Return (X, Y) of the center of cell containing provided text 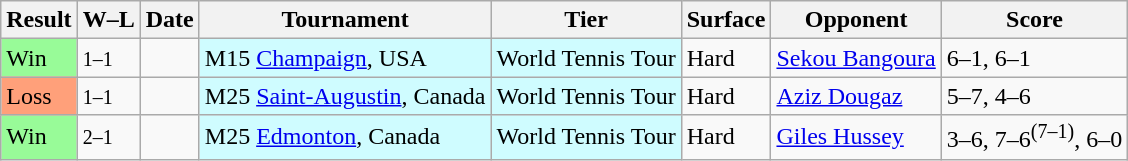
Opponent (856, 20)
W–L (108, 20)
M25 Saint-Augustin, Canada (345, 96)
Surface (726, 20)
Result (39, 20)
2–1 (108, 138)
M25 Edmonton, Canada (345, 138)
Sekou Bangoura (856, 58)
6–1, 6–1 (1034, 58)
3–6, 7–6(7–1), 6–0 (1034, 138)
Tier (586, 20)
5–7, 4–6 (1034, 96)
Giles Hussey (856, 138)
Loss (39, 96)
Score (1034, 20)
Aziz Dougaz (856, 96)
Tournament (345, 20)
M15 Champaign, USA (345, 58)
Date (170, 20)
